Detect which cell encompasses the target text, then output its (x, y) center coordinate. 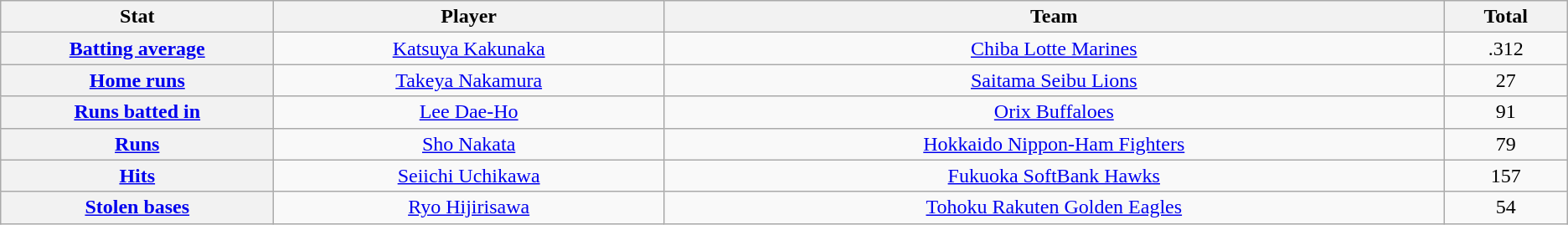
Seiichi Uchikawa (469, 176)
Orix Buffaloes (1055, 112)
Fukuoka SoftBank Hawks (1055, 176)
Hits (137, 176)
Runs (137, 144)
Runs batted in (137, 112)
Tohoku Rakuten Golden Eagles (1055, 207)
Batting average (137, 49)
79 (1506, 144)
27 (1506, 80)
54 (1506, 207)
Total (1506, 17)
Katsuya Kakunaka (469, 49)
Hokkaido Nippon-Ham Fighters (1055, 144)
Stolen bases (137, 207)
Stat (137, 17)
Player (469, 17)
Lee Dae-Ho (469, 112)
91 (1506, 112)
Sho Nakata (469, 144)
157 (1506, 176)
.312 (1506, 49)
Team (1055, 17)
Saitama Seibu Lions (1055, 80)
Takeya Nakamura (469, 80)
Chiba Lotte Marines (1055, 49)
Home runs (137, 80)
Ryo Hijirisawa (469, 207)
